Pinpoint the cell where the given text exists, returning its (x, y) midpoint coordinate. 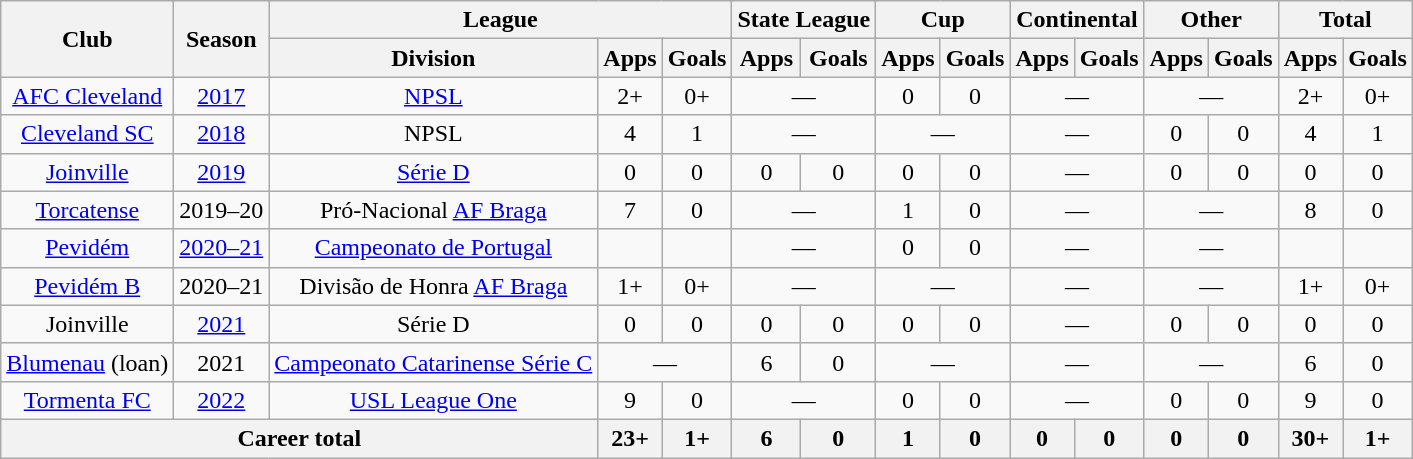
Campeonato de Portugal (434, 248)
2022 (222, 400)
State League (804, 20)
Division (434, 58)
Career total (300, 438)
Pevidém B (88, 286)
Pevidém (88, 248)
Pró-Nacional AF Braga (434, 210)
AFC Cleveland (88, 96)
Other (1211, 20)
Cleveland SC (88, 134)
2019–20 (222, 210)
23+ (630, 438)
2019 (222, 172)
Season (222, 39)
League (500, 20)
USL League One (434, 400)
Blumenau (loan) (88, 362)
Cup (943, 20)
Torcatense (88, 210)
8 (1310, 210)
Tormenta FC (88, 400)
Total (1345, 20)
2018 (222, 134)
30+ (1310, 438)
Divisão de Honra AF Braga (434, 286)
7 (630, 210)
2017 (222, 96)
Continental (1077, 20)
Club (88, 39)
Campeonato Catarinense Série C (434, 362)
